Identify which cell holds the provided text, then report its (x, y) central coordinate. 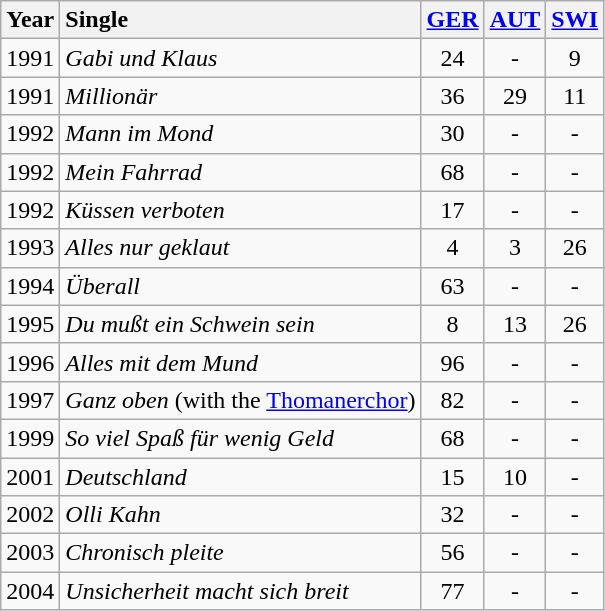
17 (452, 210)
2001 (30, 477)
63 (452, 286)
32 (452, 515)
Alles mit dem Mund (240, 362)
Alles nur geklaut (240, 248)
1996 (30, 362)
Year (30, 20)
Mann im Mond (240, 134)
1997 (30, 400)
24 (452, 58)
Single (240, 20)
29 (515, 96)
Olli Kahn (240, 515)
1995 (30, 324)
96 (452, 362)
1993 (30, 248)
3 (515, 248)
1999 (30, 438)
Chronisch pleite (240, 553)
GER (452, 20)
1994 (30, 286)
77 (452, 591)
82 (452, 400)
Millionär (240, 96)
10 (515, 477)
Küssen verboten (240, 210)
Gabi und Klaus (240, 58)
15 (452, 477)
30 (452, 134)
AUT (515, 20)
36 (452, 96)
Du mußt ein Schwein sein (240, 324)
Ganz oben (with the Thomanerchor) (240, 400)
Mein Fahrrad (240, 172)
So viel Spaß für wenig Geld (240, 438)
13 (515, 324)
Unsicherheit macht sich breit (240, 591)
2003 (30, 553)
Überall (240, 286)
SWI (575, 20)
4 (452, 248)
56 (452, 553)
2004 (30, 591)
8 (452, 324)
9 (575, 58)
11 (575, 96)
Deutschland (240, 477)
2002 (30, 515)
